Identify which cell holds the provided text, then report its (x, y) central coordinate. 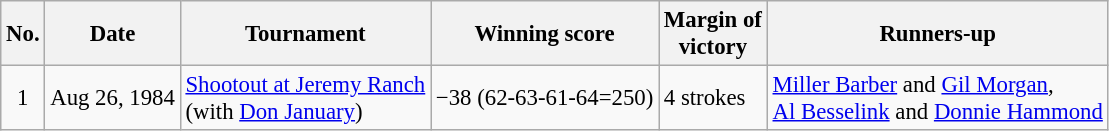
No. (23, 34)
Runners-up (938, 34)
1 (23, 98)
Winning score (545, 34)
−38 (62-63-61-64=250) (545, 98)
Date (112, 34)
Shootout at Jeremy Ranch(with Don January) (305, 98)
Margin ofvictory (714, 34)
Tournament (305, 34)
4 strokes (714, 98)
Aug 26, 1984 (112, 98)
Miller Barber and Gil Morgan, Al Besselink and Donnie Hammond (938, 98)
